Find where the given text appears and provide that cell's center as [X, Y] coordinate. 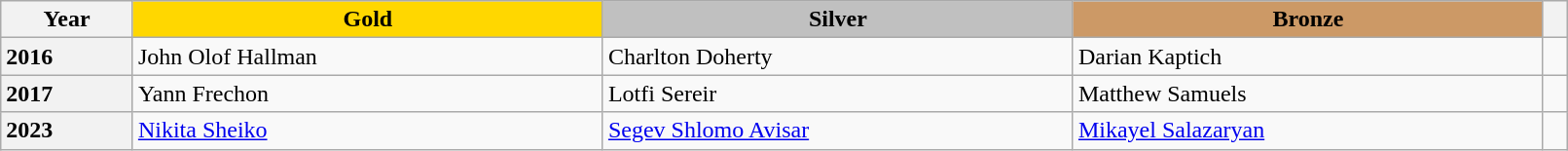
Bronze [1308, 19]
Lotfi Sereir [837, 94]
Silver [837, 19]
Nikita Sheiko [368, 131]
2023 [67, 131]
Segev Shlomo Avisar [837, 131]
Mikayel Salazaryan [1308, 131]
Darian Kaptich [1308, 57]
John Olof Hallman [368, 57]
Gold [368, 19]
Yann Frechon [368, 94]
Matthew Samuels [1308, 94]
2016 [67, 57]
2017 [67, 94]
Charlton Doherty [837, 57]
Year [67, 19]
